Identify which cell holds the provided text, then report its [X, Y] central coordinate. 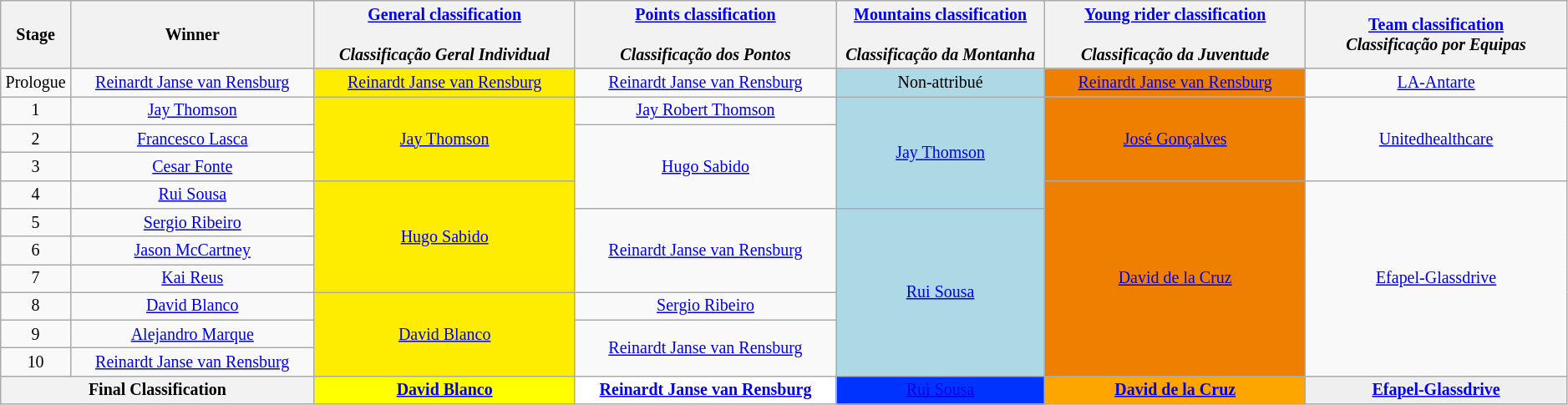
9 [36, 334]
Stage [36, 35]
2 [36, 139]
Non-attribué [941, 84]
Points classificationClassificação dos Pontos [705, 35]
General classificationClassificação Geral Individual [444, 35]
Jason McCartney [192, 251]
Jay Robert Thomson [705, 110]
LA-Antarte [1436, 84]
6 [36, 251]
4 [36, 194]
1 [36, 110]
José Gonçalves [1175, 139]
7 [36, 279]
Francesco Lasca [192, 139]
Alejandro Marque [192, 334]
Final Classification [157, 391]
8 [36, 306]
5 [36, 222]
Prologue [36, 84]
3 [36, 167]
Winner [192, 35]
Young rider classificationClassificação da Juventude [1175, 35]
10 [36, 362]
Mountains classificationClassificação da Montanha [941, 35]
Unitedhealthcare [1436, 139]
Kai Reus [192, 279]
Cesar Fonte [192, 167]
Team classificationClassificação por Equipas [1436, 35]
